Return the [X, Y] coordinate for the center point of the cell that contains the specified text.  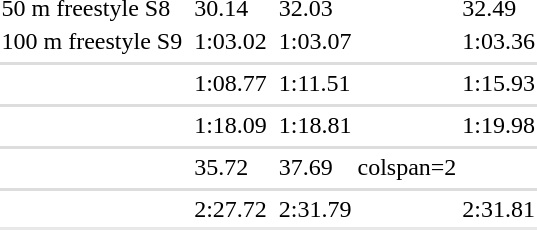
1:08.77 [231, 83]
1:11.51 [315, 83]
2:31.79 [315, 209]
1:19.98 [499, 125]
1:18.09 [231, 125]
2:31.81 [499, 209]
1:03.07 [315, 41]
colspan=2 [407, 167]
35.72 [231, 167]
1:15.93 [499, 83]
2:27.72 [231, 209]
100 m freestyle S9 [92, 41]
1:03.36 [499, 41]
37.69 [315, 167]
1:03.02 [231, 41]
1:18.81 [315, 125]
